Return (X, Y) of the center of cell containing provided text 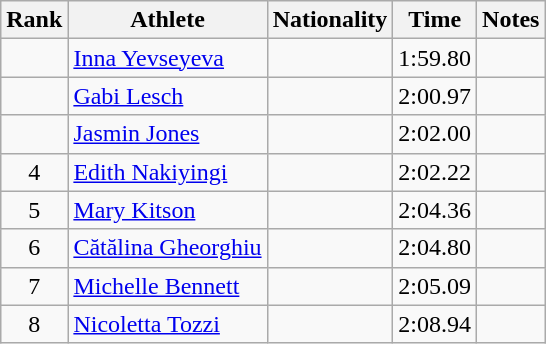
Time (435, 20)
7 (34, 286)
Nationality (330, 20)
2:08.94 (435, 324)
Jasmin Jones (168, 134)
Michelle Bennett (168, 286)
Cătălina Gheorghiu (168, 248)
5 (34, 210)
8 (34, 324)
Athlete (168, 20)
Notes (511, 20)
6 (34, 248)
2:05.09 (435, 286)
4 (34, 172)
1:59.80 (435, 58)
Edith Nakiyingi (168, 172)
Rank (34, 20)
Mary Kitson (168, 210)
Gabi Lesch (168, 96)
Nicoletta Tozzi (168, 324)
2:00.97 (435, 96)
2:04.80 (435, 248)
2:04.36 (435, 210)
2:02.22 (435, 172)
2:02.00 (435, 134)
Inna Yevseyeva (168, 58)
